Identify which cell holds the provided text, then report its (X, Y) central coordinate. 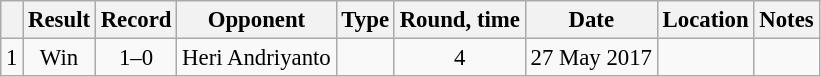
Notes (786, 20)
Type (365, 20)
Win (60, 58)
Heri Andriyanto (256, 58)
27 May 2017 (591, 58)
Round, time (460, 20)
1 (12, 58)
1–0 (136, 58)
Result (60, 20)
Location (706, 20)
Date (591, 20)
Record (136, 20)
Opponent (256, 20)
4 (460, 58)
